For the text-containing cell, return its midpoint in (x, y) coordinate format. 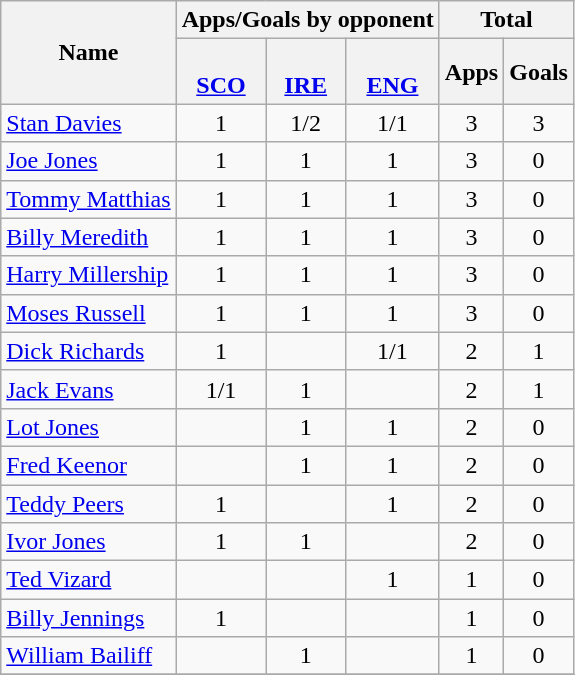
Billy Meredith (88, 237)
Billy Jennings (88, 618)
William Bailiff (88, 656)
Total (506, 20)
Apps (471, 72)
Tommy Matthias (88, 199)
IRE (306, 72)
Dick Richards (88, 351)
Lot Jones (88, 427)
Goals (539, 72)
Apps/Goals by opponent (308, 20)
Ivor Jones (88, 542)
ENG (393, 72)
Fred Keenor (88, 465)
Name (88, 52)
Moses Russell (88, 313)
Ted Vizard (88, 580)
Joe Jones (88, 161)
Stan Davies (88, 123)
Jack Evans (88, 389)
SCO (221, 72)
1/2 (306, 123)
Harry Millership (88, 275)
Teddy Peers (88, 503)
